Determine the [X, Y] coordinate at the center of the cell enclosing the given text.  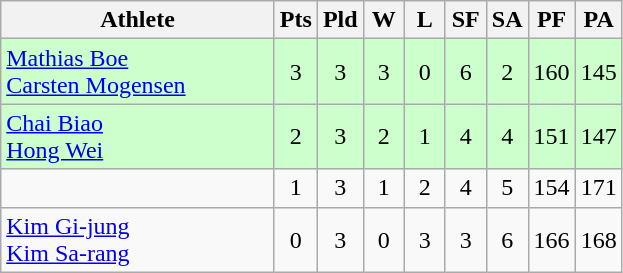
147 [598, 136]
PA [598, 20]
PF [552, 20]
Athlete [138, 20]
Pld [340, 20]
SF [466, 20]
5 [507, 188]
145 [598, 72]
W [384, 20]
Chai Biao Hong Wei [138, 136]
160 [552, 72]
171 [598, 188]
154 [552, 188]
168 [598, 240]
L [424, 20]
Kim Gi-jung Kim Sa-rang [138, 240]
Mathias Boe Carsten Mogensen [138, 72]
Pts [296, 20]
151 [552, 136]
166 [552, 240]
SA [507, 20]
